For the text-containing cell, return its midpoint in [X, Y] coordinate format. 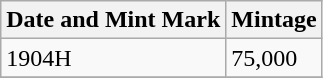
75,000 [274, 58]
Date and Mint Mark [114, 20]
Mintage [274, 20]
1904H [114, 58]
